Search for the cell housing the specified text and yield its (X, Y) center coordinate. 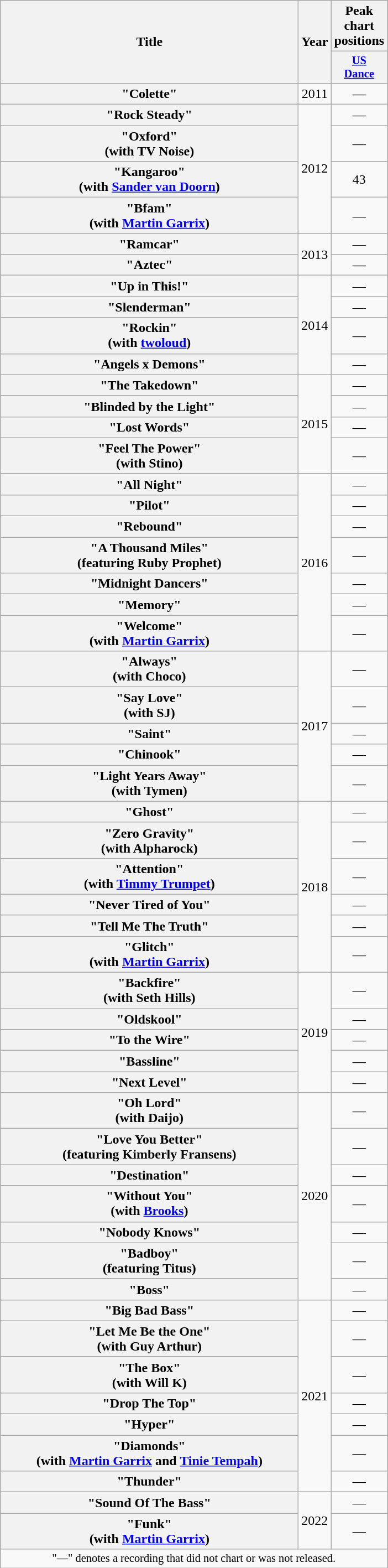
2018 (315, 886)
"Oldskool" (149, 1019)
2019 (315, 1032)
Peak chart positions (359, 26)
"Rockin"(with twoloud) (149, 335)
"Boss" (149, 1289)
2016 (315, 562)
"Drop The Top" (149, 1403)
"Without You" (with Brooks) (149, 1204)
"Kangaroo"(with Sander van Doorn) (149, 179)
"Sound Of The Bass" (149, 1503)
"Let Me Be the One" (with Guy Arthur) (149, 1339)
"—" denotes a recording that did not chart or was not released. (194, 1559)
"Blinded by the Light" (149, 406)
"Welcome" (with Martin Garrix) (149, 633)
2015 (315, 424)
"Feel The Power"(with Stino) (149, 456)
"Destination" (149, 1175)
"The Takedown" (149, 385)
"Ghost" (149, 812)
43 (359, 179)
"Slenderman" (149, 307)
"Lost Words" (149, 427)
2020 (315, 1196)
Title (149, 42)
2017 (315, 726)
"Hyper" (149, 1425)
"Colette" (149, 94)
"Backfire" (with Seth Hills) (149, 990)
"Badboy" (featuring Titus) (149, 1260)
"Ramcar" (149, 244)
"Midnight Dancers" (149, 584)
"Aztec" (149, 265)
"All Night" (149, 484)
2012 (315, 169)
2021 (315, 1395)
"Oh Lord" (with Daijo) (149, 1111)
"Saint" (149, 734)
"Always" (with Choco) (149, 669)
"A Thousand Miles"(featuring Ruby Prophet) (149, 555)
"Angels x Demons" (149, 364)
"Diamonds" (with Martin Garrix and Tinie Tempah) (149, 1453)
2014 (315, 325)
"Glitch" (with Martin Garrix) (149, 954)
"To the Wire" (149, 1040)
"Love You Better" (featuring Kimberly Fransens) (149, 1146)
"Next Level" (149, 1082)
"Big Bad Bass" (149, 1310)
"The Box" (with Will K) (149, 1374)
Year (315, 42)
"Up in This!" (149, 286)
"Tell Me The Truth" (149, 926)
"Zero Gravity" (with Alpharock) (149, 840)
"Rock Steady" (149, 115)
"Never Tired of You" (149, 905)
2022 (315, 1520)
"Say Love" (with SJ) (149, 705)
"Funk"(with Martin Garrix) (149, 1531)
"Thunder" (149, 1482)
2011 (315, 94)
"Bassline" (149, 1061)
"Pilot" (149, 505)
2013 (315, 255)
"Rebound" (149, 527)
"Oxford"(with TV Noise) (149, 144)
"Memory" (149, 605)
"Light Years Away" (with Tymen) (149, 783)
"Nobody Knows" (149, 1232)
"Chinook" (149, 755)
"Bfam"(with Martin Garrix) (149, 216)
USDance (359, 68)
"Attention" (with Timmy Trumpet) (149, 876)
